Return the (x, y) coordinate for the center point of the cell that contains the specified text.  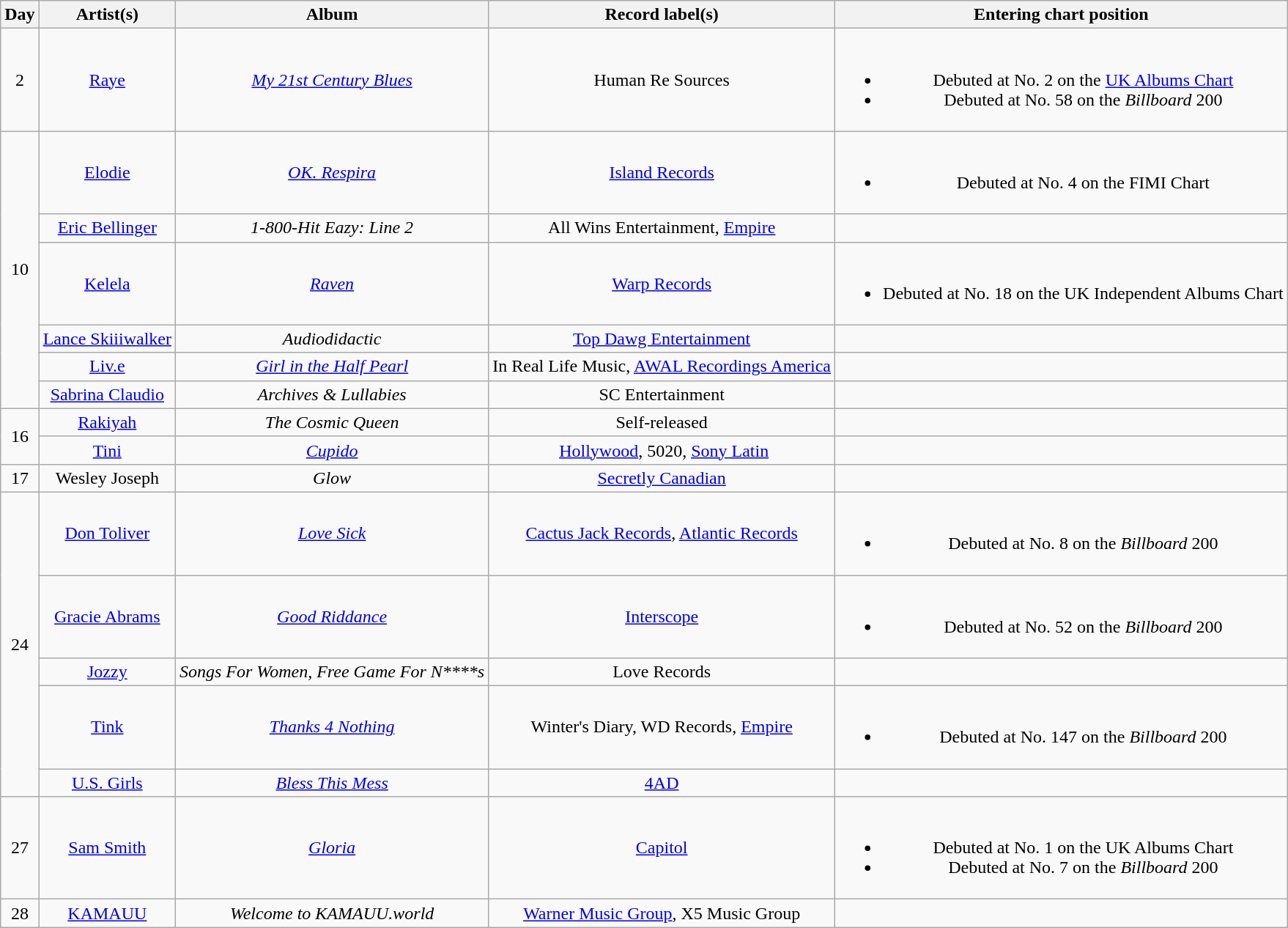
Hollywood, 5020, Sony Latin (662, 450)
Secretly Canadian (662, 478)
16 (20, 436)
Human Re Sources (662, 80)
Debuted at No. 1 on the UK Albums ChartDebuted at No. 7 on the Billboard 200 (1062, 848)
Debuted at No. 8 on the Billboard 200 (1062, 534)
Wesley Joseph (107, 478)
Day (20, 15)
28 (20, 913)
KAMAUU (107, 913)
Welcome to KAMAUU.world (331, 913)
Eric Bellinger (107, 228)
Audiodidactic (331, 339)
Self-released (662, 422)
Raven (331, 283)
Love Sick (331, 534)
Glow (331, 478)
Archives & Lullabies (331, 394)
1-800-Hit Eazy: Line 2 (331, 228)
Good Riddance (331, 616)
Raye (107, 80)
Top Dawg Entertainment (662, 339)
Debuted at No. 147 on the Billboard 200 (1062, 727)
17 (20, 478)
Gracie Abrams (107, 616)
SC Entertainment (662, 394)
Cactus Jack Records, Atlantic Records (662, 534)
Tink (107, 727)
Record label(s) (662, 15)
Songs For Women, Free Game For N****s (331, 672)
Winter's Diary, WD Records, Empire (662, 727)
Gloria (331, 848)
Thanks 4 Nothing (331, 727)
Don Toliver (107, 534)
Elodie (107, 173)
Tini (107, 450)
Interscope (662, 616)
Debuted at No. 2 on the UK Albums ChartDebuted at No. 58 on the Billboard 200 (1062, 80)
Girl in the Half Pearl (331, 367)
OK. Respira (331, 173)
U.S. Girls (107, 783)
Album (331, 15)
In Real Life Music, AWAL Recordings America (662, 367)
Cupido (331, 450)
10 (20, 270)
Debuted at No. 4 on the FIMI Chart (1062, 173)
Sam Smith (107, 848)
Rakiyah (107, 422)
27 (20, 848)
Island Records (662, 173)
Entering chart position (1062, 15)
Artist(s) (107, 15)
2 (20, 80)
Love Records (662, 672)
My 21st Century Blues (331, 80)
All Wins Entertainment, Empire (662, 228)
4AD (662, 783)
Debuted at No. 18 on the UK Independent Albums Chart (1062, 283)
Kelela (107, 283)
Warp Records (662, 283)
Liv.e (107, 367)
Lance Skiiiwalker (107, 339)
Bless This Mess (331, 783)
24 (20, 644)
Jozzy (107, 672)
The Cosmic Queen (331, 422)
Debuted at No. 52 on the Billboard 200 (1062, 616)
Warner Music Group, X5 Music Group (662, 913)
Capitol (662, 848)
Sabrina Claudio (107, 394)
